Return [X, Y] of the center of cell containing provided text 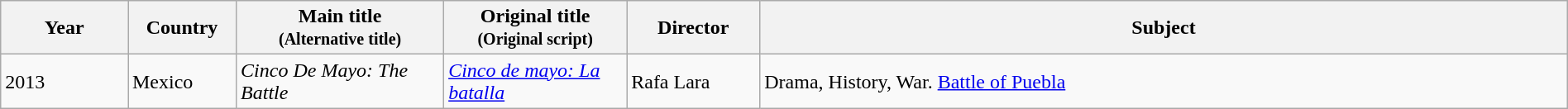
Original title(Original script) [536, 28]
Country [182, 28]
Cinco De Mayo: The Battle [341, 81]
Main title(Alternative title) [341, 28]
2013 [65, 81]
Rafa Lara [693, 81]
Subject [1164, 28]
Mexico [182, 81]
Director [693, 28]
Cinco de mayo: La batalla [536, 81]
Year [65, 28]
Drama, History, War. Battle of Puebla [1164, 81]
